Locate the cell with the specified text and output its (X, Y) center coordinate. 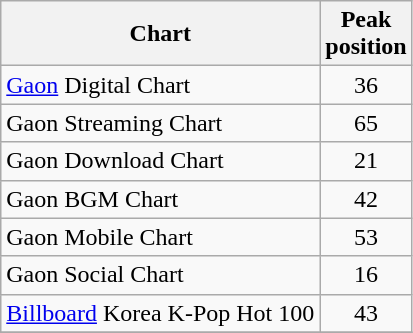
16 (366, 275)
36 (366, 85)
Peakposition (366, 34)
Gaon Social Chart (160, 275)
43 (366, 313)
53 (366, 237)
65 (366, 123)
Gaon Digital Chart (160, 85)
Gaon Mobile Chart (160, 237)
21 (366, 161)
42 (366, 199)
Gaon Streaming Chart (160, 123)
Billboard Korea K-Pop Hot 100 (160, 313)
Gaon Download Chart (160, 161)
Chart (160, 34)
Gaon BGM Chart (160, 199)
